Locate the cell with the specified text and output its (x, y) center coordinate. 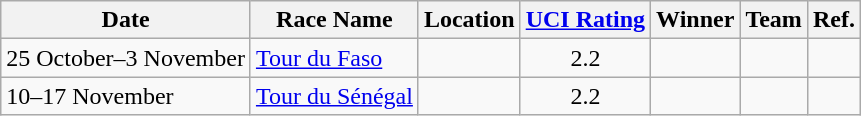
Ref. (834, 20)
Tour du Faso (334, 58)
25 October–3 November (126, 58)
Winner (696, 20)
Tour du Sénégal (334, 96)
10–17 November (126, 96)
Team (774, 20)
Race Name (334, 20)
UCI Rating (585, 20)
Date (126, 20)
Location (469, 20)
